Return (X, Y) of the center of cell containing provided text 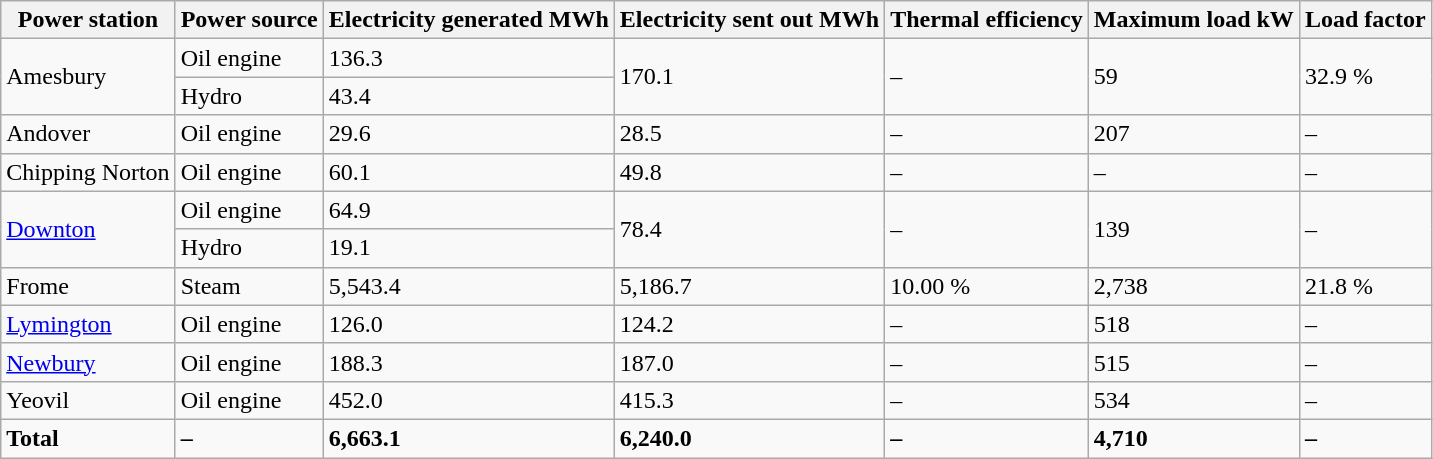
415.3 (749, 400)
10.00 % (987, 286)
78.4 (749, 229)
Thermal efficiency (987, 20)
Lymington (88, 324)
6,240.0 (749, 438)
Newbury (88, 362)
5,186.7 (749, 286)
170.1 (749, 77)
534 (1194, 400)
29.6 (468, 134)
59 (1194, 77)
Andover (88, 134)
518 (1194, 324)
64.9 (468, 210)
Power station (88, 20)
Steam (249, 286)
Amesbury (88, 77)
4,710 (1194, 438)
124.2 (749, 324)
6,663.1 (468, 438)
Chipping Norton (88, 172)
187.0 (749, 362)
188.3 (468, 362)
43.4 (468, 96)
19.1 (468, 248)
32.9 % (1365, 77)
139 (1194, 229)
Electricity sent out MWh (749, 20)
452.0 (468, 400)
136.3 (468, 58)
5,543.4 (468, 286)
Power source (249, 20)
Maximum load kW (1194, 20)
21.8 % (1365, 286)
60.1 (468, 172)
Yeovil (88, 400)
Total (88, 438)
2,738 (1194, 286)
49.8 (749, 172)
207 (1194, 134)
Load factor (1365, 20)
515 (1194, 362)
28.5 (749, 134)
126.0 (468, 324)
Downton (88, 229)
Electricity generated MWh (468, 20)
Frome (88, 286)
